Capture the cell that displays the provided text and extract its (X, Y) central coordinate. 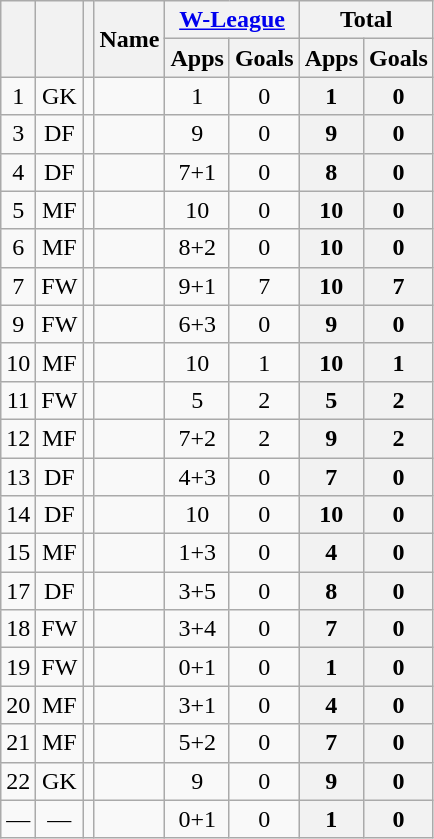
21 (18, 743)
6 (18, 248)
5+2 (197, 743)
12 (18, 438)
6+3 (197, 324)
17 (18, 591)
18 (18, 629)
Total (366, 20)
7+1 (197, 172)
15 (18, 553)
3+5 (197, 591)
9+1 (197, 286)
11 (18, 400)
1+3 (197, 553)
3+4 (197, 629)
Name (130, 39)
8+2 (197, 248)
22 (18, 781)
14 (18, 515)
4+3 (197, 477)
19 (18, 667)
3 (18, 134)
20 (18, 705)
3+1 (197, 705)
13 (18, 477)
W-League (232, 20)
7+2 (197, 438)
